Return the [X, Y] coordinate for the center point of the cell that contains the specified text.  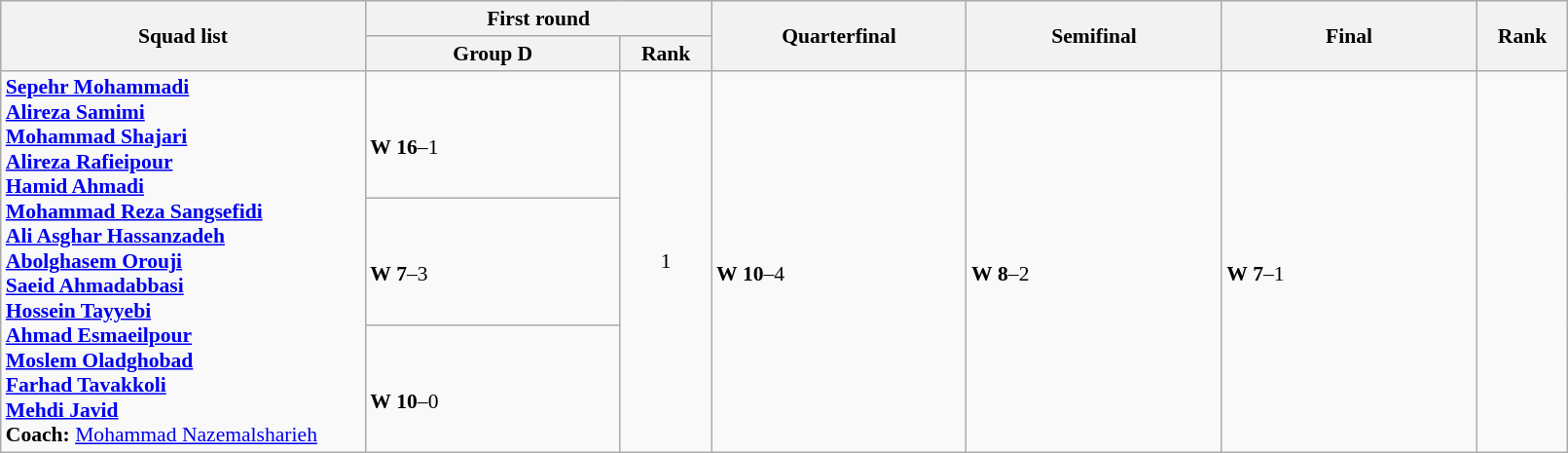
W 10–4 [839, 261]
W 7–1 [1349, 261]
W 8–2 [1094, 261]
Semifinal [1094, 35]
W 10–0 [492, 390]
W 7–3 [492, 261]
1 [666, 261]
W 16–1 [492, 134]
Quarterfinal [839, 35]
First round [538, 19]
Squad list [183, 35]
Group D [492, 54]
Final [1349, 35]
